Locate the cell with the specified text and output its (X, Y) center coordinate. 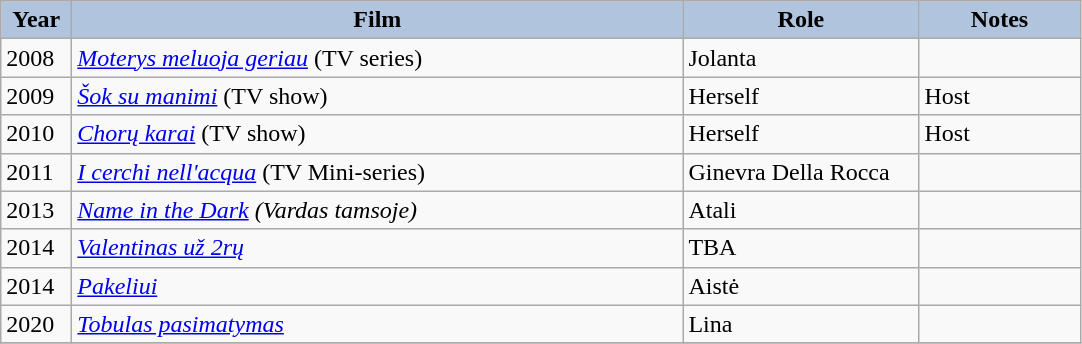
Chorų karai (TV show) (378, 134)
2013 (36, 210)
2009 (36, 96)
2020 (36, 324)
Name in the Dark (Vardas tamsoje) (378, 210)
I cerchi nell'acqua (TV Mini-series) (378, 172)
Šok su manimi (TV show) (378, 96)
Valentinas už 2rų (378, 248)
2008 (36, 58)
Pakeliui (378, 286)
Aistė (801, 286)
Atali (801, 210)
Notes (1000, 20)
2011 (36, 172)
Film (378, 20)
2010 (36, 134)
Tobulas pasimatymas (378, 324)
Jolanta (801, 58)
Year (36, 20)
Moterys meluoja geriau (TV series) (378, 58)
Ginevra Della Rocca (801, 172)
TBA (801, 248)
Lina (801, 324)
Role (801, 20)
